Identify which cell holds the provided text, then report its [x, y] central coordinate. 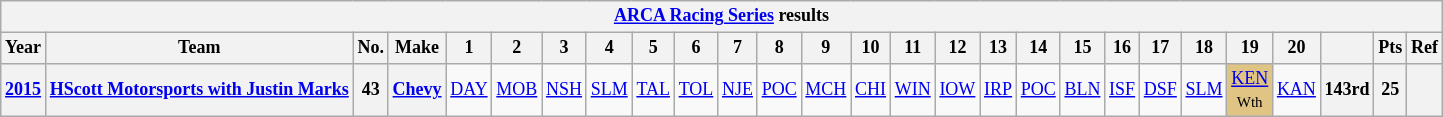
TAL [653, 90]
12 [958, 48]
MCH [826, 90]
15 [1082, 48]
5 [653, 48]
2 [517, 48]
No. [370, 48]
Pts [1390, 48]
2015 [24, 90]
IRP [998, 90]
20 [1297, 48]
NJE [738, 90]
NSH [564, 90]
143rd [1347, 90]
7 [738, 48]
25 [1390, 90]
BLN [1082, 90]
6 [696, 48]
WIN [912, 90]
Year [24, 48]
Make [417, 48]
16 [1122, 48]
Team [199, 48]
DSF [1160, 90]
13 [998, 48]
18 [1204, 48]
3 [564, 48]
ISF [1122, 90]
Chevy [417, 90]
DAY [469, 90]
CHI [871, 90]
1 [469, 48]
ARCA Racing Series results [722, 16]
KAN [1297, 90]
KENWth [1250, 90]
14 [1038, 48]
HScott Motorsports with Justin Marks [199, 90]
8 [779, 48]
4 [609, 48]
MOB [517, 90]
19 [1250, 48]
9 [826, 48]
IOW [958, 90]
TOL [696, 90]
17 [1160, 48]
43 [370, 90]
Ref [1425, 48]
10 [871, 48]
11 [912, 48]
